Capture the cell that displays the provided text and extract its [X, Y] central coordinate. 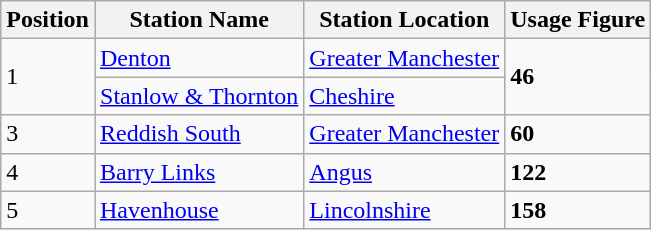
122 [578, 172]
Station Name [198, 20]
Angus [404, 172]
Station Location [404, 20]
Havenhouse [198, 210]
Position [48, 20]
1 [48, 77]
Usage Figure [578, 20]
Stanlow & Thornton [198, 96]
Denton [198, 58]
Barry Links [198, 172]
4 [48, 172]
Lincolnshire [404, 210]
158 [578, 210]
Reddish South [198, 134]
60 [578, 134]
3 [48, 134]
46 [578, 77]
5 [48, 210]
Cheshire [404, 96]
